Pinpoint the cell where the given text exists, returning its (X, Y) midpoint coordinate. 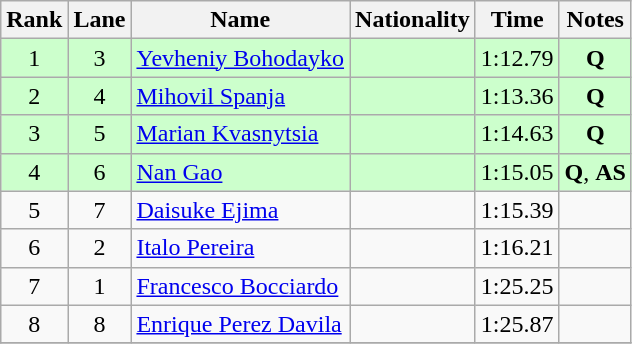
1:25.25 (517, 286)
1:15.05 (517, 172)
Lane (100, 20)
1:25.87 (517, 324)
Time (517, 20)
1:16.21 (517, 248)
1:12.79 (517, 58)
Nationality (413, 20)
Enrique Perez Davila (240, 324)
Q, AS (595, 172)
Rank (34, 20)
Mihovil Spanja (240, 96)
Francesco Bocciardo (240, 286)
1:15.39 (517, 210)
1:14.63 (517, 134)
Marian Kvasnytsia (240, 134)
Italo Pereira (240, 248)
Name (240, 20)
Nan Gao (240, 172)
Notes (595, 20)
Daisuke Ejima (240, 210)
Yevheniy Bohodayko (240, 58)
1:13.36 (517, 96)
